Find where the given text appears and provide that cell's center as [X, Y] coordinate. 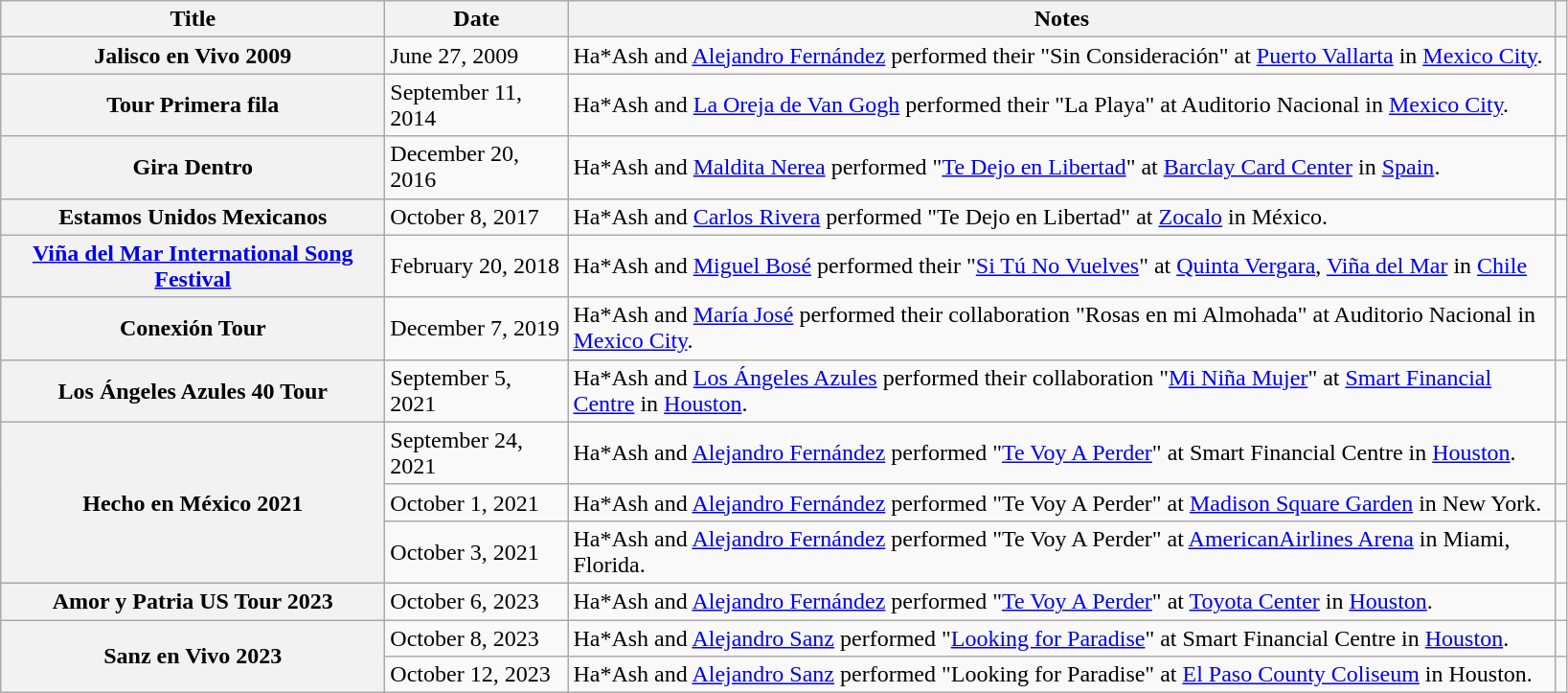
October 8, 2023 [477, 637]
Title [193, 19]
September 11, 2014 [477, 105]
Ha*Ash and Carlos Rivera performed "Te Dejo en Libertad" at Zocalo in México. [1061, 217]
September 5, 2021 [477, 391]
Ha*Ash and Alejandro Fernández performed "Te Voy A Perder" at Smart Financial Centre in Houston. [1061, 452]
Ha*Ash and Maldita Nerea performed "Te Dejo en Libertad" at Barclay Card Center in Spain. [1061, 167]
Conexión Tour [193, 328]
Tour Primera fila [193, 105]
Date [477, 19]
Ha*Ash and La Oreja de Van Gogh performed their "La Playa" at Auditorio Nacional in Mexico City. [1061, 105]
Ha*Ash and Alejandro Sanz performed "Looking for Paradise" at El Paso County Coliseum in Houston. [1061, 675]
Estamos Unidos Mexicanos [193, 217]
October 12, 2023 [477, 675]
October 8, 2017 [477, 217]
December 7, 2019 [477, 328]
February 20, 2018 [477, 266]
Ha*Ash and Miguel Bosé performed their "Si Tú No Vuelves" at Quinta Vergara, Viña del Mar in Chile [1061, 266]
October 3, 2021 [477, 552]
Los Ángeles Azules 40 Tour [193, 391]
June 27, 2009 [477, 56]
October 1, 2021 [477, 502]
Jalisco en Vivo 2009 [193, 56]
Viña del Mar International Song Festival [193, 266]
Ha*Ash and Alejandro Sanz performed "Looking for Paradise" at Smart Financial Centre in Houston. [1061, 637]
Gira Dentro [193, 167]
Ha*Ash and Alejandro Fernández performed "Te Voy A Perder" at Madison Square Garden in New York. [1061, 502]
October 6, 2023 [477, 601]
Notes [1061, 19]
Ha*Ash and Alejandro Fernández performed "Te Voy A Perder" at Toyota Center in Houston. [1061, 601]
Ha*Ash and Alejandro Fernández performed "Te Voy A Perder" at AmericanAirlines Arena in Miami, Florida. [1061, 552]
Amor y Patria US Tour 2023 [193, 601]
September 24, 2021 [477, 452]
Ha*Ash and Alejandro Fernández performed their "Sin Consideración" at Puerto Vallarta in Mexico City. [1061, 56]
Ha*Ash and Los Ángeles Azules performed their collaboration "Mi Niña Mujer" at Smart Financial Centre in Houston. [1061, 391]
Ha*Ash and María José performed their collaboration "Rosas en mi Almohada" at Auditorio Nacional in Mexico City. [1061, 328]
Hecho en México 2021 [193, 502]
December 20, 2016 [477, 167]
Sanz en Vivo 2023 [193, 656]
